Extract the (x, y) coordinate from the center of the cell holding the provided text.  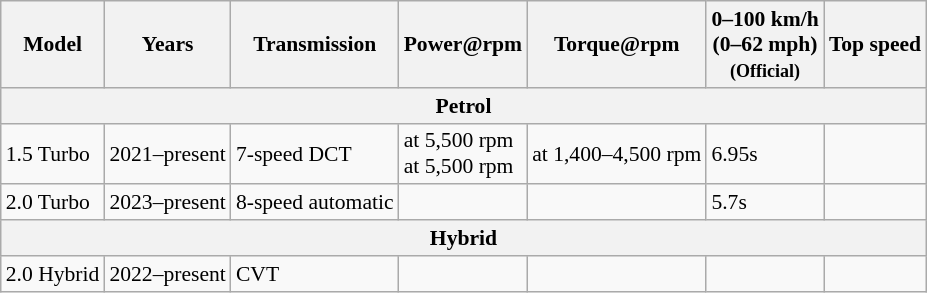
5.7s (764, 203)
1.5 Turbo (53, 154)
6.95s (764, 154)
at 1,400–4,500 rpm (616, 154)
CVT (315, 274)
2.0 Turbo (53, 203)
2021–present (167, 154)
2.0 Hybrid (53, 274)
Top speed (875, 44)
Petrol (464, 106)
0–100 km/h(0–62 mph)(Official) (764, 44)
Years (167, 44)
2022–present (167, 274)
2023–present (167, 203)
Torque@rpm (616, 44)
Hybrid (464, 238)
Power@rpm (464, 44)
Transmission (315, 44)
7-speed DCT (315, 154)
8-speed automatic (315, 203)
at 5,500 rpm at 5,500 rpm (464, 154)
Model (53, 44)
